Identify which cell holds the provided text, then report its [X, Y] central coordinate. 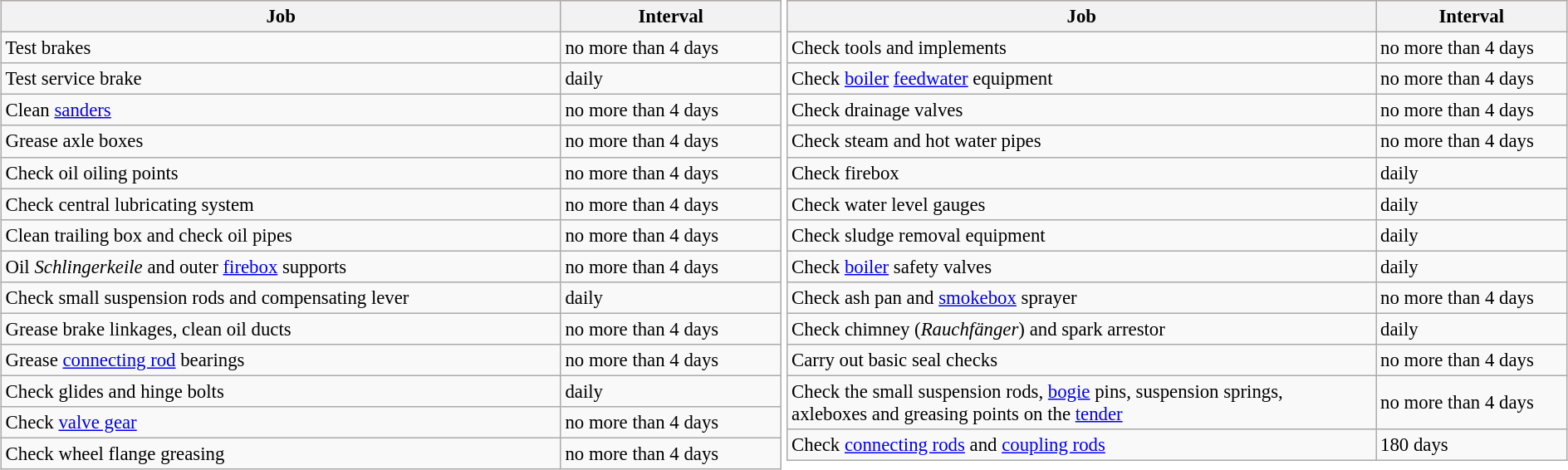
Check wheel flange greasing [281, 453]
Grease brake linkages, clean oil ducts [281, 329]
Check sludge removal equipment [1081, 235]
Check boiler safety valves [1081, 267]
Clean trailing box and check oil pipes [281, 235]
Check oil oiling points [281, 173]
Check glides and hinge bolts [281, 391]
Test service brake [281, 79]
Check boiler feedwater equipment [1081, 79]
Test brakes [281, 48]
Check firebox [1081, 173]
Check water level gauges [1081, 204]
Check small suspension rods and compensating lever [281, 297]
Check ash pan and smokebox sprayer [1081, 297]
Carry out basic seal checks [1081, 360]
Grease axle boxes [281, 141]
Check valve gear [281, 423]
180 days [1472, 445]
Check drainage valves [1081, 110]
Check central lubricating system [281, 204]
Grease connecting rod bearings [281, 360]
Check connecting rods and coupling rods [1081, 445]
Check steam and hot water pipes [1081, 141]
Oil Schlingerkeile and outer firebox supports [281, 267]
Check tools and implements [1081, 48]
Clean sanders [281, 110]
Check chimney (Rauchfänger) and spark arrestor [1081, 329]
Check the small suspension rods, bogie pins, suspension springs, axleboxes and greasing points on the tender [1081, 402]
